Locate the cell with the specified text and output its (x, y) center coordinate. 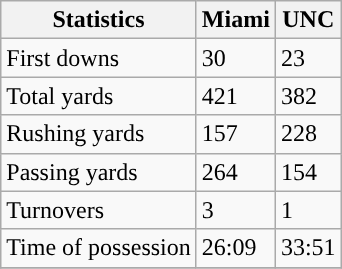
1 (308, 210)
157 (236, 134)
Statistics (99, 20)
3 (236, 210)
154 (308, 172)
Rushing yards (99, 134)
33:51 (308, 248)
23 (308, 58)
421 (236, 96)
382 (308, 96)
30 (236, 58)
UNC (308, 20)
Time of possession (99, 248)
228 (308, 134)
264 (236, 172)
First downs (99, 58)
Miami (236, 20)
Turnovers (99, 210)
Passing yards (99, 172)
Total yards (99, 96)
26:09 (236, 248)
